Provide the [x, y] coordinate of the cell's center where the given text is located.  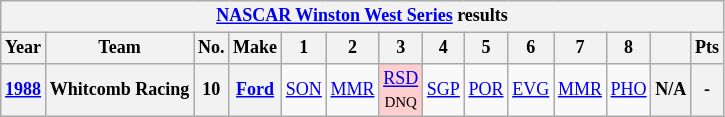
Make [256, 48]
4 [444, 48]
PHO [628, 90]
Team [119, 48]
RSDDNQ [401, 90]
SON [304, 90]
POR [486, 90]
EVG [531, 90]
Ford [256, 90]
SGP [444, 90]
Year [24, 48]
10 [212, 90]
Pts [708, 48]
5 [486, 48]
7 [580, 48]
NASCAR Winston West Series results [362, 16]
N/A [671, 90]
Whitcomb Racing [119, 90]
8 [628, 48]
3 [401, 48]
2 [352, 48]
1988 [24, 90]
No. [212, 48]
1 [304, 48]
- [708, 90]
6 [531, 48]
